Identify which cell holds the provided text, then report its (x, y) central coordinate. 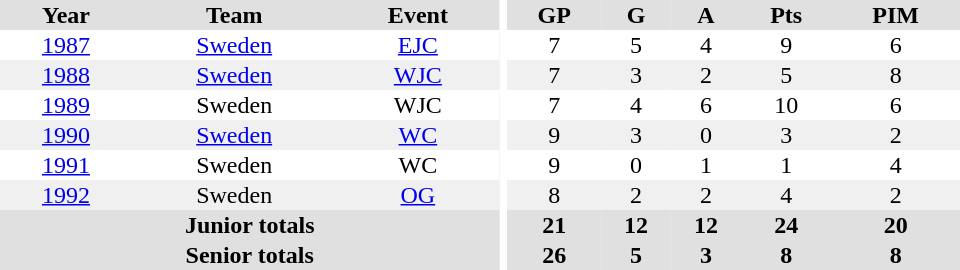
26 (554, 255)
GP (554, 15)
1987 (66, 45)
20 (896, 225)
OG (418, 195)
1992 (66, 195)
21 (554, 225)
10 (786, 105)
1991 (66, 165)
1990 (66, 135)
Pts (786, 15)
EJC (418, 45)
24 (786, 225)
PIM (896, 15)
G (636, 15)
1988 (66, 75)
1989 (66, 105)
Senior totals (250, 255)
Year (66, 15)
Junior totals (250, 225)
Event (418, 15)
Team (234, 15)
A (706, 15)
